Provide the (x, y) coordinate of the cell's center where the given text is located.  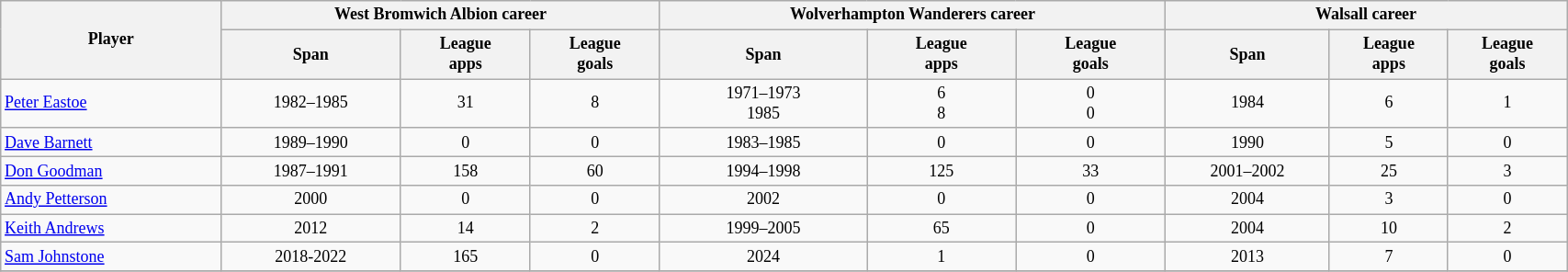
1994–1998 (762, 171)
2001–2002 (1247, 171)
Keith Andrews (111, 228)
7 (1389, 257)
00 (1090, 104)
6 (1389, 104)
2013 (1247, 257)
1987–1991 (311, 171)
Player (111, 40)
14 (465, 228)
1982–1985 (311, 104)
25 (1389, 171)
Walsall career (1365, 15)
1984 (1247, 104)
60 (595, 171)
68 (942, 104)
Andy Petterson (111, 200)
8 (595, 104)
1971–19731985 (762, 104)
Don Goodman (111, 171)
1990 (1247, 142)
Peter Eastoe (111, 104)
2002 (762, 200)
1983–1985 (762, 142)
1989–1990 (311, 142)
West Bromwich Albion career (441, 15)
1999–2005 (762, 228)
158 (465, 171)
10 (1389, 228)
Wolverhampton Wanderers career (912, 15)
33 (1090, 171)
5 (1389, 142)
2018-2022 (311, 257)
Sam Johnstone (111, 257)
2024 (762, 257)
Dave Barnett (111, 142)
2000 (311, 200)
31 (465, 104)
65 (942, 228)
165 (465, 257)
125 (942, 171)
2012 (311, 228)
